Return the [X, Y] coordinate for the center point of the cell that contains the specified text.  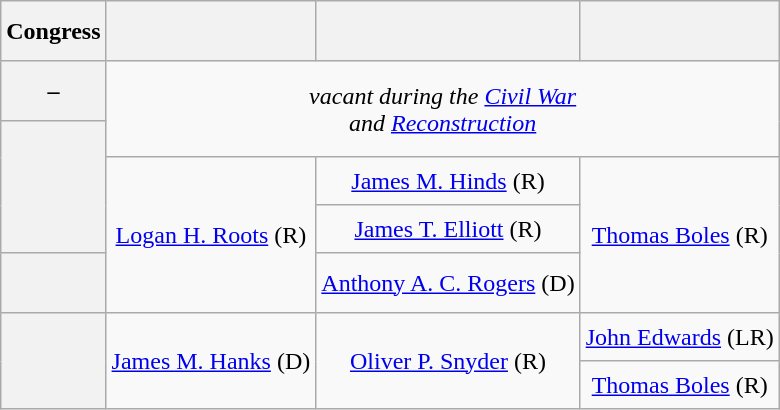
John Edwards (LR) [680, 337]
Anthony A. C. Rogers (D) [448, 283]
James M. Hanks (D) [211, 361]
Congress [54, 31]
vacant during the Civil Warand Reconstruction [442, 109]
Logan H. Roots (R) [211, 235]
– [54, 91]
Oliver P. Snyder (R) [448, 361]
James T. Elliott (R) [448, 229]
James M. Hinds (R) [448, 181]
